Detect which cell encompasses the target text, then output its (x, y) center coordinate. 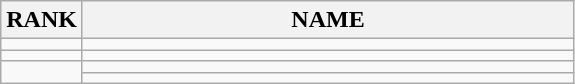
RANK (42, 20)
NAME (328, 20)
